Pinpoint the cell where the given text exists, returning its (x, y) midpoint coordinate. 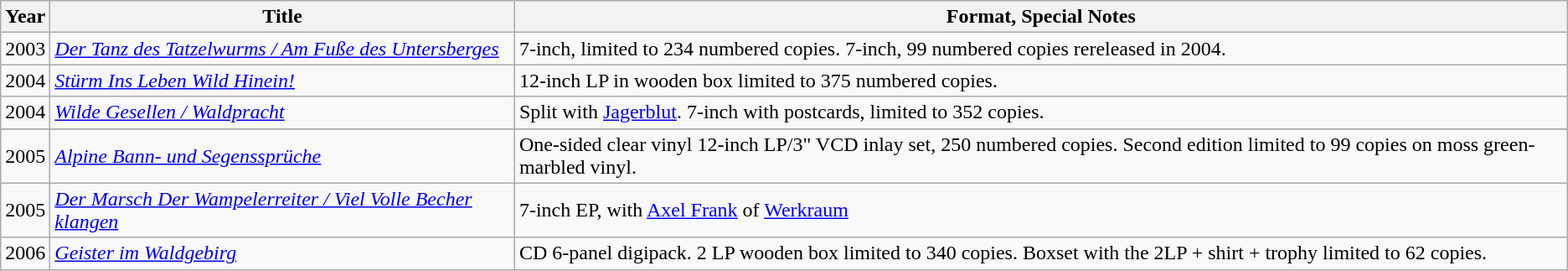
Der Marsch Der Wampelerreiter / Viel Volle Becher klangen (283, 210)
Geister im Waldgebirg (283, 253)
Year (25, 17)
2003 (25, 49)
Title (283, 17)
7-inch, limited to 234 numbered copies. 7-inch, 99 numbered copies rereleased in 2004. (1040, 49)
Split with Jagerblut. 7-inch with postcards, limited to 352 copies. (1040, 112)
2006 (25, 253)
12-inch LP in wooden box limited to 375 numbered copies. (1040, 81)
Wilde Gesellen / Waldpracht (283, 112)
7-inch EP, with Axel Frank of Werkraum (1040, 210)
Stürm Ins Leben Wild Hinein! (283, 81)
Format, Special Notes (1040, 17)
One-sided clear vinyl 12-inch LP/3" VCD inlay set, 250 numbered copies. Second edition limited to 99 copies on moss green-marbled vinyl. (1040, 156)
Der Tanz des Tatzelwurms / Am Fuße des Untersberges (283, 49)
Alpine Bann- und Segenssprüche (283, 156)
CD 6-panel digipack. 2 LP wooden box limited to 340 copies. Boxset with the 2LP + shirt + trophy limited to 62 copies. (1040, 253)
